Find where the given text appears and provide that cell's center as [x, y] coordinate. 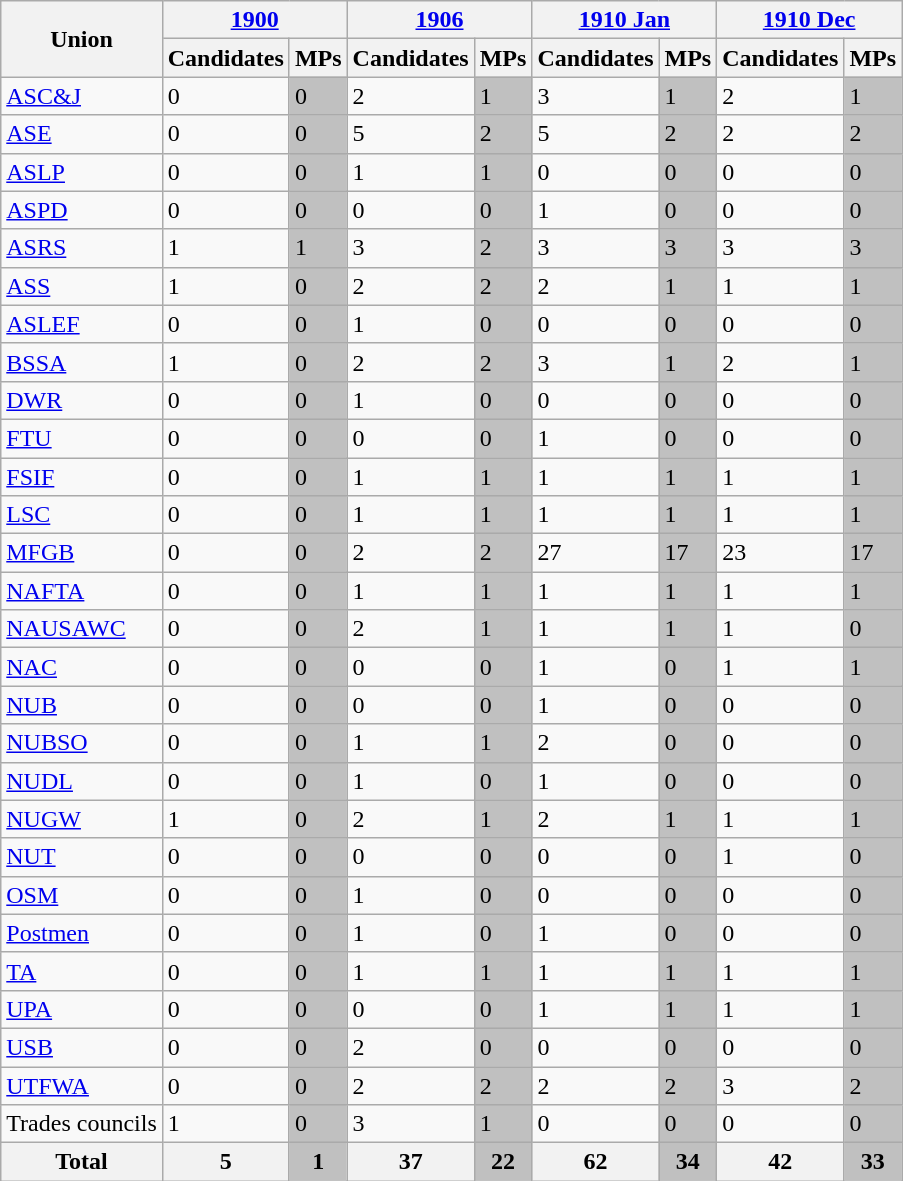
1910 Jan [624, 20]
23 [780, 553]
ASC&J [82, 96]
1906 [440, 20]
62 [596, 1162]
DWR [82, 400]
Postmen [82, 933]
37 [410, 1162]
NAC [82, 667]
FSIF [82, 477]
ASPD [82, 210]
Total [82, 1162]
33 [873, 1162]
ASRS [82, 248]
FTU [82, 438]
NUB [82, 705]
TA [82, 971]
ASS [82, 286]
22 [503, 1162]
OSM [82, 895]
Union [82, 39]
LSC [82, 515]
42 [780, 1162]
MFGB [82, 553]
34 [688, 1162]
BSSA [82, 362]
ASLP [82, 172]
UTFWA [82, 1085]
NUDL [82, 781]
NAUSAWC [82, 629]
1910 Dec [810, 20]
ASE [82, 134]
Trades councils [82, 1124]
27 [596, 553]
UPA [82, 1009]
1900 [254, 20]
NUGW [82, 819]
NAFTA [82, 591]
NUT [82, 857]
USB [82, 1047]
NUBSO [82, 743]
ASLEF [82, 324]
